Determine the [x, y] coordinate at the center of the cell enclosing the given text.  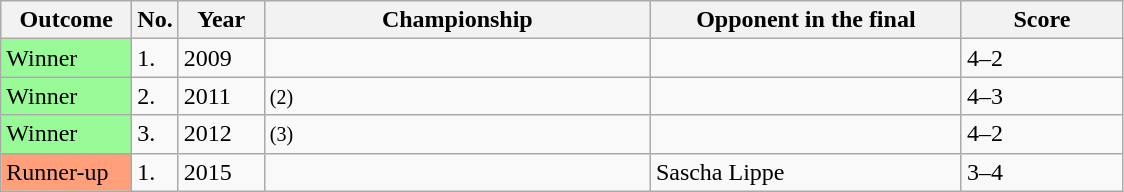
2015 [221, 172]
Runner-up [66, 172]
4–3 [1042, 96]
Sascha Lippe [806, 172]
2012 [221, 134]
3–4 [1042, 172]
Championship [457, 20]
Score [1042, 20]
Opponent in the final [806, 20]
(3) [457, 134]
2011 [221, 96]
Year [221, 20]
3. [155, 134]
2009 [221, 58]
(2) [457, 96]
No. [155, 20]
Outcome [66, 20]
2. [155, 96]
